Provide the (x, y) coordinate of the cell's center where the given text is located.  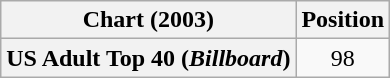
Chart (2003) (148, 20)
US Adult Top 40 (Billboard) (148, 58)
98 (343, 58)
Position (343, 20)
